Return (X, Y) of the center of cell containing provided text 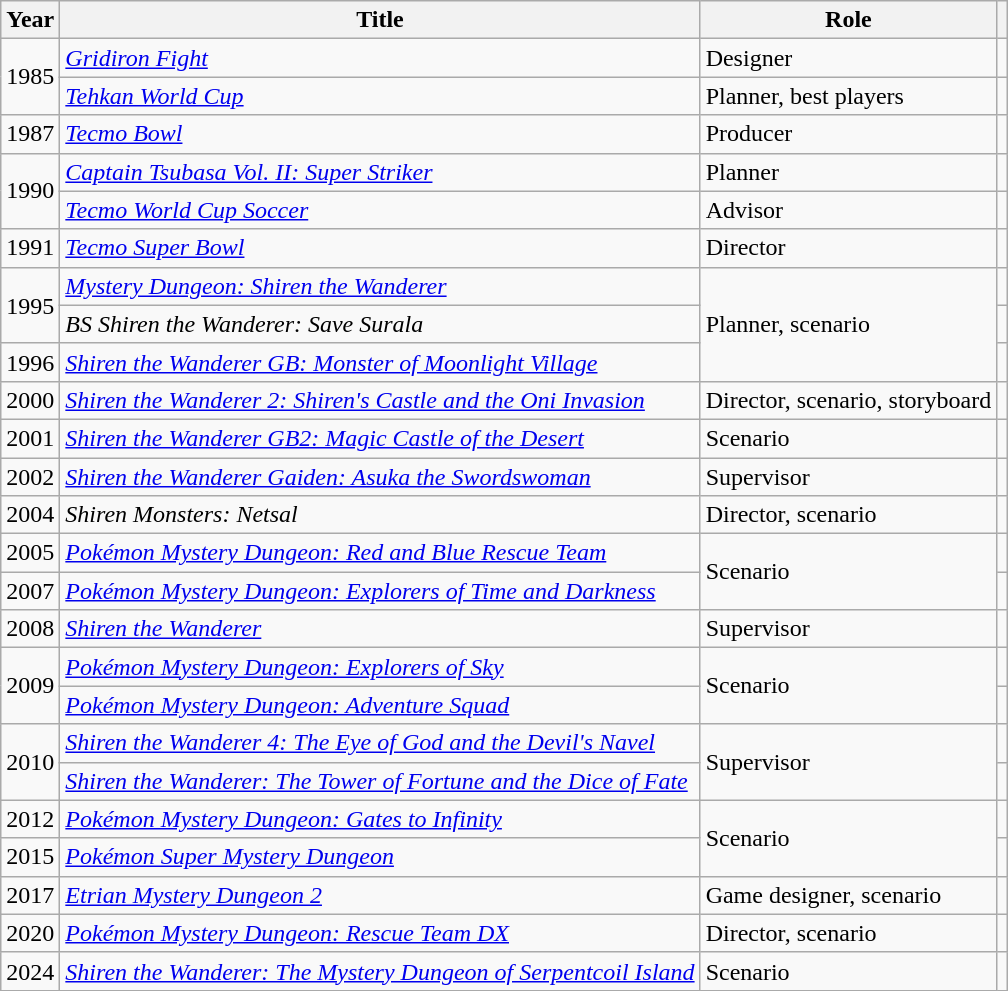
Role (848, 20)
2008 (30, 629)
Shiren the Wanderer: The Tower of Fortune and the Dice of Fate (380, 781)
Pokémon Mystery Dungeon: Red and Blue Rescue Team (380, 553)
2012 (30, 819)
2007 (30, 591)
2020 (30, 933)
Shiren the Wanderer 2: Shiren's Castle and the Oni Invasion (380, 400)
1995 (30, 305)
2010 (30, 762)
1987 (30, 134)
BS Shiren the Wanderer: Save Surala (380, 324)
Pokémon Mystery Dungeon: Explorers of Sky (380, 667)
2009 (30, 686)
Shiren the Wanderer Gaiden: Asuka the Swordswoman (380, 477)
Tecmo Bowl (380, 134)
Planner (848, 172)
Shiren the Wanderer GB2: Magic Castle of the Desert (380, 438)
Shiren the Wanderer GB: Monster of Moonlight Village (380, 362)
Shiren Monsters: Netsal (380, 515)
1990 (30, 191)
2017 (30, 895)
1991 (30, 248)
Captain Tsubasa Vol. II: Super Striker (380, 172)
2024 (30, 971)
Planner, best players (848, 96)
Tecmo Super Bowl (380, 248)
Pokémon Mystery Dungeon: Gates to Infinity (380, 819)
Tehkan World Cup (380, 96)
1985 (30, 77)
2005 (30, 553)
Pokémon Mystery Dungeon: Adventure Squad (380, 705)
2000 (30, 400)
Producer (848, 134)
Gridiron Fight (380, 58)
Shiren the Wanderer: The Mystery Dungeon of Serpentcoil Island (380, 971)
Etrian Mystery Dungeon 2 (380, 895)
2001 (30, 438)
2002 (30, 477)
Advisor (848, 210)
Tecmo World Cup Soccer (380, 210)
1996 (30, 362)
Pokémon Super Mystery Dungeon (380, 857)
Director (848, 248)
Year (30, 20)
Pokémon Mystery Dungeon: Explorers of Time and Darkness (380, 591)
2004 (30, 515)
Director, scenario, storyboard (848, 400)
Designer (848, 58)
2015 (30, 857)
Mystery Dungeon: Shiren the Wanderer (380, 286)
Game designer, scenario (848, 895)
Planner, scenario (848, 324)
Pokémon Mystery Dungeon: Rescue Team DX (380, 933)
Title (380, 20)
Shiren the Wanderer 4: The Eye of God and the Devil's Navel (380, 743)
Shiren the Wanderer (380, 629)
